Determine the [x, y] coordinate at the center of the cell enclosing the given text.  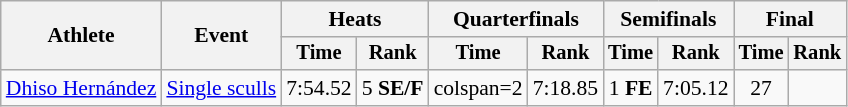
Semifinals [668, 19]
27 [762, 88]
7:54.52 [318, 88]
colspan=2 [478, 88]
Quarterfinals [516, 19]
5 SE/F [393, 88]
Dhiso Hernández [82, 88]
7:05.12 [696, 88]
1 FE [630, 88]
Heats [354, 19]
Single sculls [221, 88]
Event [221, 36]
Athlete [82, 36]
Final [790, 19]
7:18.85 [566, 88]
